Capture the cell that displays the provided text and extract its [x, y] central coordinate. 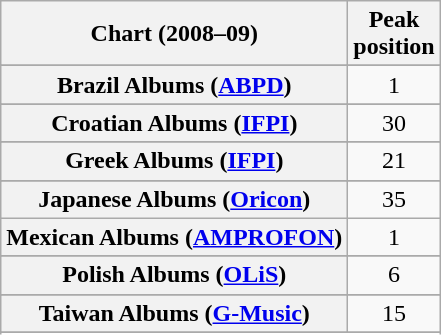
Brazil Albums (ABPD) [174, 85]
Taiwan Albums (G-Music) [174, 313]
Croatian Albums (IFPI) [174, 123]
Japanese Albums (Oricon) [174, 199]
Mexican Albums (AMPROFON) [174, 237]
Chart (2008–09) [174, 34]
15 [394, 313]
Greek Albums (IFPI) [174, 161]
30 [394, 123]
Peakposition [394, 34]
Polish Albums (OLiS) [174, 275]
21 [394, 161]
35 [394, 199]
6 [394, 275]
